Provide the (X, Y) coordinate of the cell's center where the given text is located.  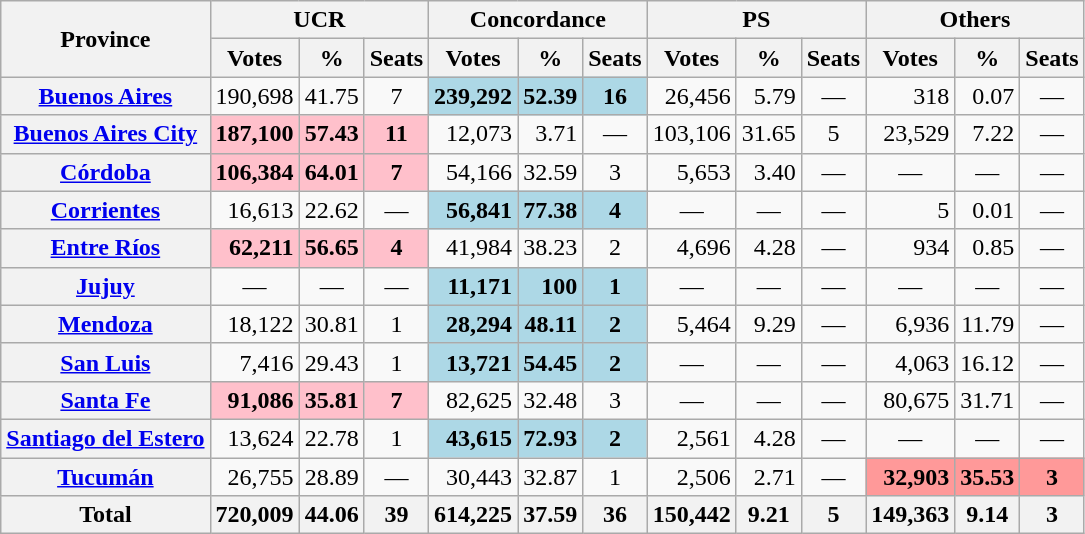
Entre Ríos (106, 248)
54.45 (550, 362)
Province (106, 39)
16.12 (988, 362)
UCR (320, 20)
30.81 (332, 324)
41,984 (474, 248)
3.40 (768, 172)
0.01 (988, 210)
32.87 (550, 477)
9.14 (988, 515)
30,443 (474, 477)
7,416 (254, 362)
16,613 (254, 210)
2.71 (768, 477)
11 (396, 134)
56,841 (474, 210)
103,106 (692, 134)
0.07 (988, 96)
9.21 (768, 515)
44.06 (332, 515)
72.93 (550, 438)
San Luis (106, 362)
37.59 (550, 515)
32.59 (550, 172)
43,615 (474, 438)
56.65 (332, 248)
4,696 (692, 248)
54,166 (474, 172)
91,086 (254, 400)
7.22 (988, 134)
5,464 (692, 324)
3.71 (550, 134)
Santa Fe (106, 400)
934 (910, 248)
32.48 (550, 400)
62,211 (254, 248)
Mendoza (106, 324)
23,529 (910, 134)
35.81 (332, 400)
57.43 (332, 134)
4,063 (910, 362)
31.65 (768, 134)
Buenos Aires (106, 96)
5.79 (768, 96)
77.38 (550, 210)
64.01 (332, 172)
720,009 (254, 515)
Concordance (538, 20)
Jujuy (106, 286)
18,122 (254, 324)
5,653 (692, 172)
9.29 (768, 324)
0.85 (988, 248)
2,561 (692, 438)
31.71 (988, 400)
13,624 (254, 438)
35.53 (988, 477)
Santiago del Estero (106, 438)
52.39 (550, 96)
PS (756, 20)
Córdoba (106, 172)
318 (910, 96)
26,755 (254, 477)
Tucumán (106, 477)
22.78 (332, 438)
6,936 (910, 324)
100 (550, 286)
Others (976, 20)
82,625 (474, 400)
80,675 (910, 400)
36 (615, 515)
11,171 (474, 286)
28,294 (474, 324)
26,456 (692, 96)
48.11 (550, 324)
Total (106, 515)
13,721 (474, 362)
Corrientes (106, 210)
28.89 (332, 477)
39 (396, 515)
32,903 (910, 477)
2,506 (692, 477)
29.43 (332, 362)
150,442 (692, 515)
Buenos Aires City (106, 134)
11.79 (988, 324)
22.62 (332, 210)
149,363 (910, 515)
38.23 (550, 248)
41.75 (332, 96)
239,292 (474, 96)
12,073 (474, 134)
614,225 (474, 515)
187,100 (254, 134)
106,384 (254, 172)
16 (615, 96)
190,698 (254, 96)
